Detect which cell encompasses the target text, then output its (X, Y) center coordinate. 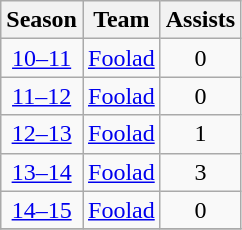
12–13 (42, 134)
13–14 (42, 172)
Season (42, 20)
Team (121, 20)
10–11 (42, 58)
Assists (200, 20)
3 (200, 172)
14–15 (42, 210)
11–12 (42, 96)
1 (200, 134)
